Locate the cell with the specified text and output its [x, y] center coordinate. 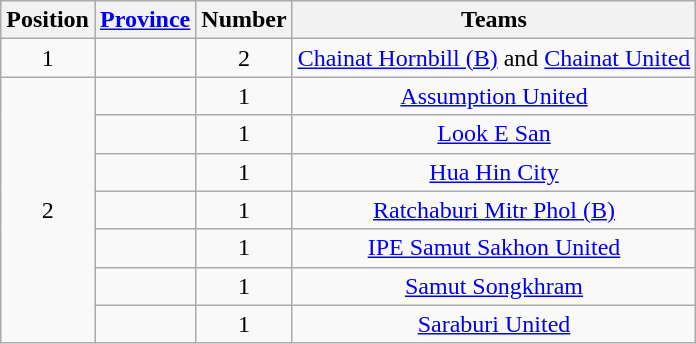
Province [144, 20]
Hua Hin City [494, 172]
Teams [494, 20]
Ratchaburi Mitr Phol (B) [494, 210]
Samut Songkhram [494, 286]
Number [244, 20]
Saraburi United [494, 324]
Look E San [494, 134]
Chainat Hornbill (B) and Chainat United [494, 58]
Assumption United [494, 96]
Position [48, 20]
IPE Samut Sakhon United [494, 248]
